Scan for the cell matching the given text and deliver its [x, y] coordinate at center. 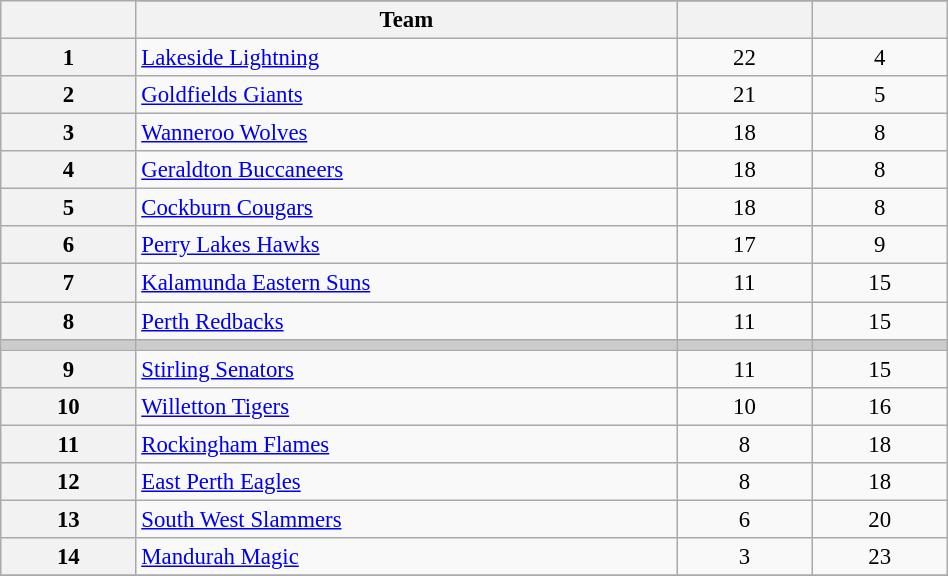
Team [406, 20]
Kalamunda Eastern Suns [406, 283]
13 [68, 519]
East Perth Eagles [406, 482]
Geraldton Buccaneers [406, 170]
2 [68, 95]
Cockburn Cougars [406, 208]
Rockingham Flames [406, 444]
17 [744, 245]
Perry Lakes Hawks [406, 245]
7 [68, 283]
Mandurah Magic [406, 557]
Stirling Senators [406, 369]
Wanneroo Wolves [406, 133]
Perth Redbacks [406, 321]
Goldfields Giants [406, 95]
20 [880, 519]
12 [68, 482]
23 [880, 557]
21 [744, 95]
South West Slammers [406, 519]
14 [68, 557]
16 [880, 406]
Lakeside Lightning [406, 58]
22 [744, 58]
1 [68, 58]
Willetton Tigers [406, 406]
